Return the [x, y] coordinate for the center point of the cell that contains the specified text.  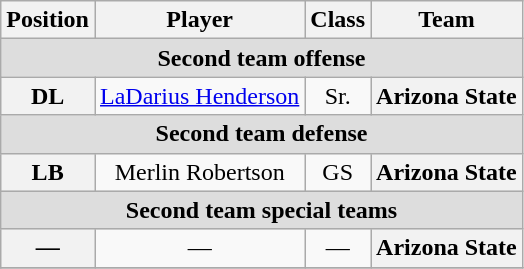
Team [447, 20]
LaDarius Henderson [199, 96]
DL [48, 96]
Position [48, 20]
Second team special teams [262, 210]
Class [338, 20]
Merlin Robertson [199, 172]
GS [338, 172]
Player [199, 20]
LB [48, 172]
Sr. [338, 96]
Second team offense [262, 58]
Second team defense [262, 134]
